For the text-containing cell, return its midpoint in [X, Y] coordinate format. 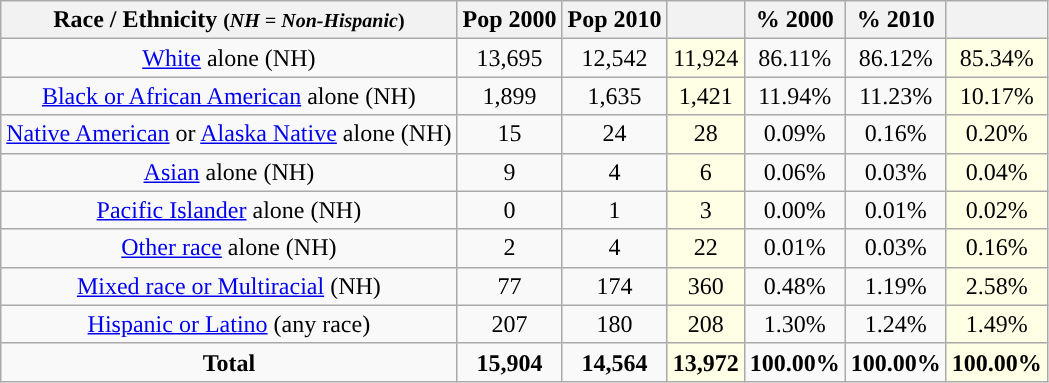
6 [706, 172]
Pop 2010 [614, 20]
1 [614, 210]
% 2010 [896, 20]
13,972 [706, 362]
1.24% [896, 324]
13,695 [510, 58]
0.00% [794, 210]
Hispanic or Latino (any race) [229, 324]
3 [706, 210]
2.58% [996, 286]
12,542 [614, 58]
2 [510, 248]
Asian alone (NH) [229, 172]
White alone (NH) [229, 58]
86.12% [896, 58]
0.06% [794, 172]
0 [510, 210]
0.04% [996, 172]
Total [229, 362]
0.20% [996, 134]
174 [614, 286]
24 [614, 134]
Native American or Alaska Native alone (NH) [229, 134]
9 [510, 172]
Mixed race or Multiracial (NH) [229, 286]
207 [510, 324]
1,635 [614, 96]
86.11% [794, 58]
1.49% [996, 324]
Pacific Islander alone (NH) [229, 210]
180 [614, 324]
Pop 2000 [510, 20]
0.02% [996, 210]
1,899 [510, 96]
85.34% [996, 58]
77 [510, 286]
Black or African American alone (NH) [229, 96]
Other race alone (NH) [229, 248]
0.48% [794, 286]
22 [706, 248]
0.09% [794, 134]
11.23% [896, 96]
15 [510, 134]
14,564 [614, 362]
1.19% [896, 286]
1.30% [794, 324]
28 [706, 134]
% 2000 [794, 20]
208 [706, 324]
1,421 [706, 96]
Race / Ethnicity (NH = Non-Hispanic) [229, 20]
11.94% [794, 96]
11,924 [706, 58]
10.17% [996, 96]
15,904 [510, 362]
360 [706, 286]
